Scan for the cell matching the given text and deliver its [X, Y] coordinate at center. 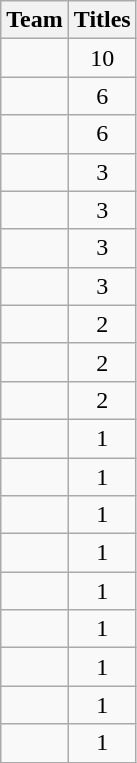
Team [35, 20]
Titles [102, 20]
10 [102, 58]
